Capture the cell that displays the provided text and extract its (X, Y) central coordinate. 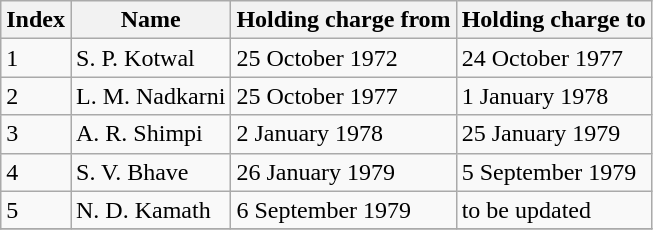
Holding charge to (554, 20)
4 (36, 172)
26 January 1979 (344, 172)
25 January 1979 (554, 134)
Name (150, 20)
24 October 1977 (554, 58)
Index (36, 20)
S. V. Bhave (150, 172)
S. P. Kotwal (150, 58)
25 October 1972 (344, 58)
25 October 1977 (344, 96)
L. M. Nadkarni (150, 96)
2 (36, 96)
2 January 1978 (344, 134)
5 September 1979 (554, 172)
1 (36, 58)
5 (36, 210)
6 September 1979 (344, 210)
N. D. Kamath (150, 210)
Holding charge from (344, 20)
1 January 1978 (554, 96)
3 (36, 134)
A. R. Shimpi (150, 134)
to be updated (554, 210)
